Return [x, y] of the center of cell containing provided text 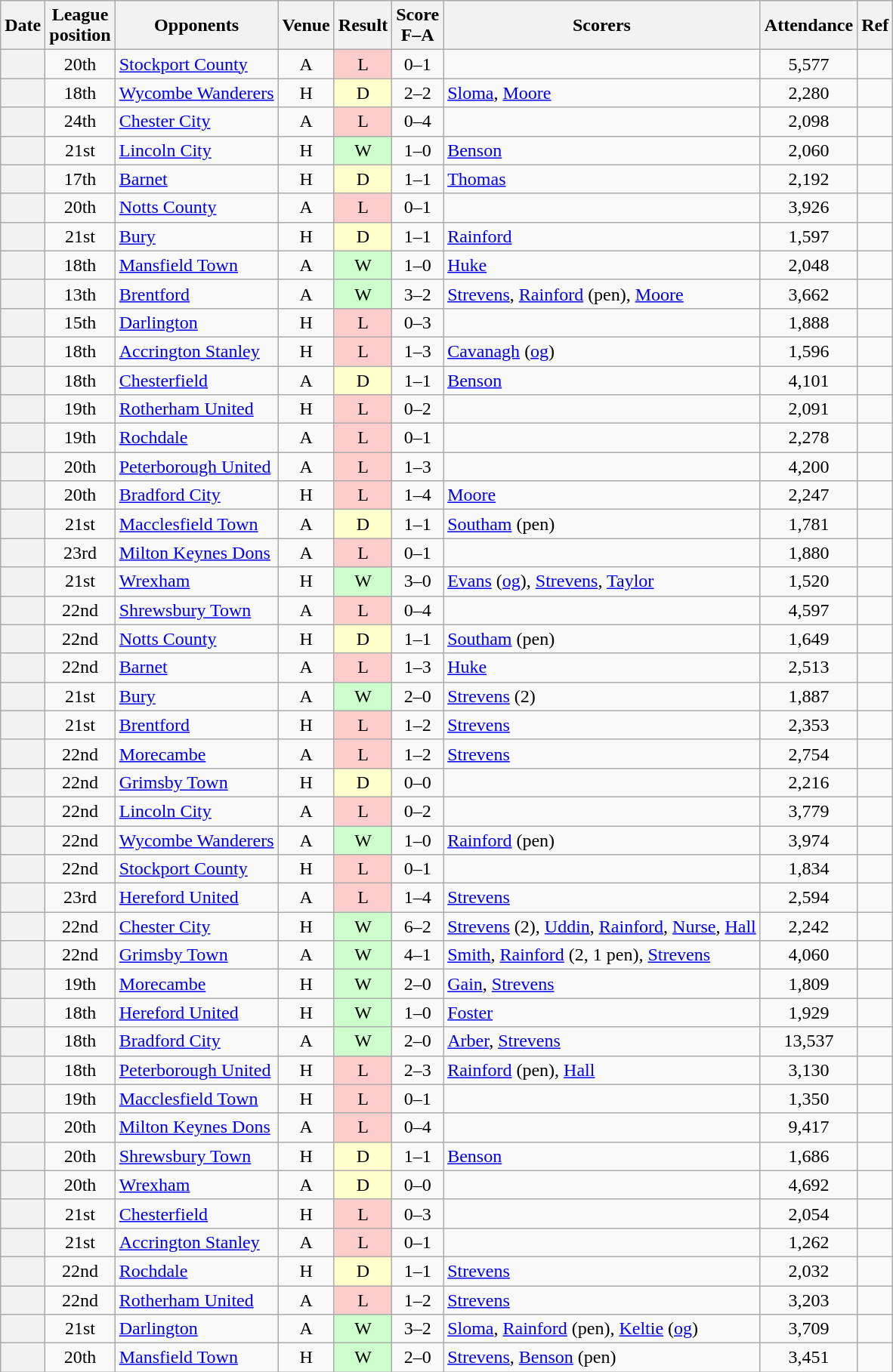
Sloma, Rainford (pen), Keltie (og) [602, 1329]
1,262 [808, 1242]
2,247 [808, 495]
Rainford (pen), Hall [602, 1070]
2,060 [808, 150]
1,686 [808, 1156]
2,754 [808, 754]
2,048 [808, 265]
1,597 [808, 236]
2,216 [808, 782]
Thomas [602, 179]
2–2 [418, 93]
3,130 [808, 1070]
Leagueposition [80, 26]
2,594 [808, 898]
Foster [602, 1013]
Attendance [808, 26]
Cavanagh (og) [602, 351]
1,649 [808, 639]
Scorers [602, 26]
4–1 [418, 955]
1,596 [808, 351]
3–0 [418, 581]
2,280 [808, 93]
1,834 [808, 869]
1,929 [808, 1013]
4,200 [808, 467]
Evans (og), Strevens, Taylor [602, 581]
3,974 [808, 840]
Arber, Strevens [602, 1041]
Moore [602, 495]
2,353 [808, 725]
2,242 [808, 926]
1,781 [808, 524]
Smith, Rainford (2, 1 pen), Strevens [602, 955]
Strevens, Benson (pen) [602, 1358]
1,887 [808, 696]
ScoreF–A [418, 26]
Venue [306, 26]
13,537 [808, 1041]
1,350 [808, 1099]
3,926 [808, 208]
3,203 [808, 1300]
2,513 [808, 668]
2,054 [808, 1213]
Result [363, 26]
1,888 [808, 322]
6–2 [418, 926]
Strevens, Rainford (pen), Moore [602, 294]
3,451 [808, 1358]
4,101 [808, 380]
Rainford (pen) [602, 840]
Strevens (2), Uddin, Rainford, Nurse, Hall [602, 926]
Gain, Strevens [602, 984]
24th [80, 122]
Opponents [196, 26]
1,880 [808, 553]
4,060 [808, 955]
4,692 [808, 1185]
5,577 [808, 64]
13th [80, 294]
Sloma, Moore [602, 93]
2,098 [808, 122]
Strevens (2) [602, 696]
2–3 [418, 1070]
2,192 [808, 179]
1,809 [808, 984]
Ref [875, 26]
17th [80, 179]
2,278 [808, 438]
3,779 [808, 811]
3,709 [808, 1329]
3,662 [808, 294]
Date [23, 26]
2,032 [808, 1271]
2,091 [808, 409]
9,417 [808, 1127]
15th [80, 322]
Rainford [602, 236]
1,520 [808, 581]
4,597 [808, 610]
